Return (x, y) of the center of cell containing provided text 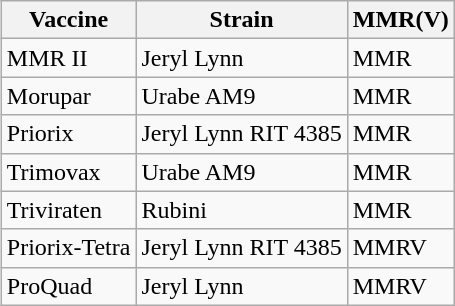
Trimovax (68, 172)
Vaccine (68, 20)
Priorix-Tetra (68, 248)
Strain (242, 20)
MMR(V) (400, 20)
MMR II (68, 58)
Priorix (68, 134)
Triviraten (68, 210)
Rubini (242, 210)
ProQuad (68, 286)
Morupar (68, 96)
